Locate the cell with the specified text and output its [X, Y] center coordinate. 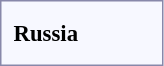
Russia [46, 33]
